Output the [x, y] coordinate of the center of the cell containing the given text.  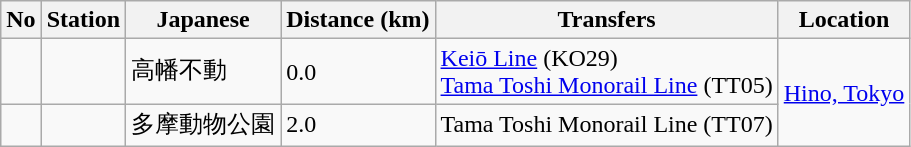
Japanese [204, 20]
Station [83, 20]
Hino, Tokyo [844, 93]
Keiō Line (KO29) Tama Toshi Monorail Line (TT05) [606, 72]
2.0 [358, 126]
No [21, 20]
多摩動物公園 [204, 126]
高幡不動 [204, 72]
Distance (km) [358, 20]
0.0 [358, 72]
Tama Toshi Monorail Line (TT07) [606, 126]
Transfers [606, 20]
Location [844, 20]
